Locate the cell with the specified text and output its (X, Y) center coordinate. 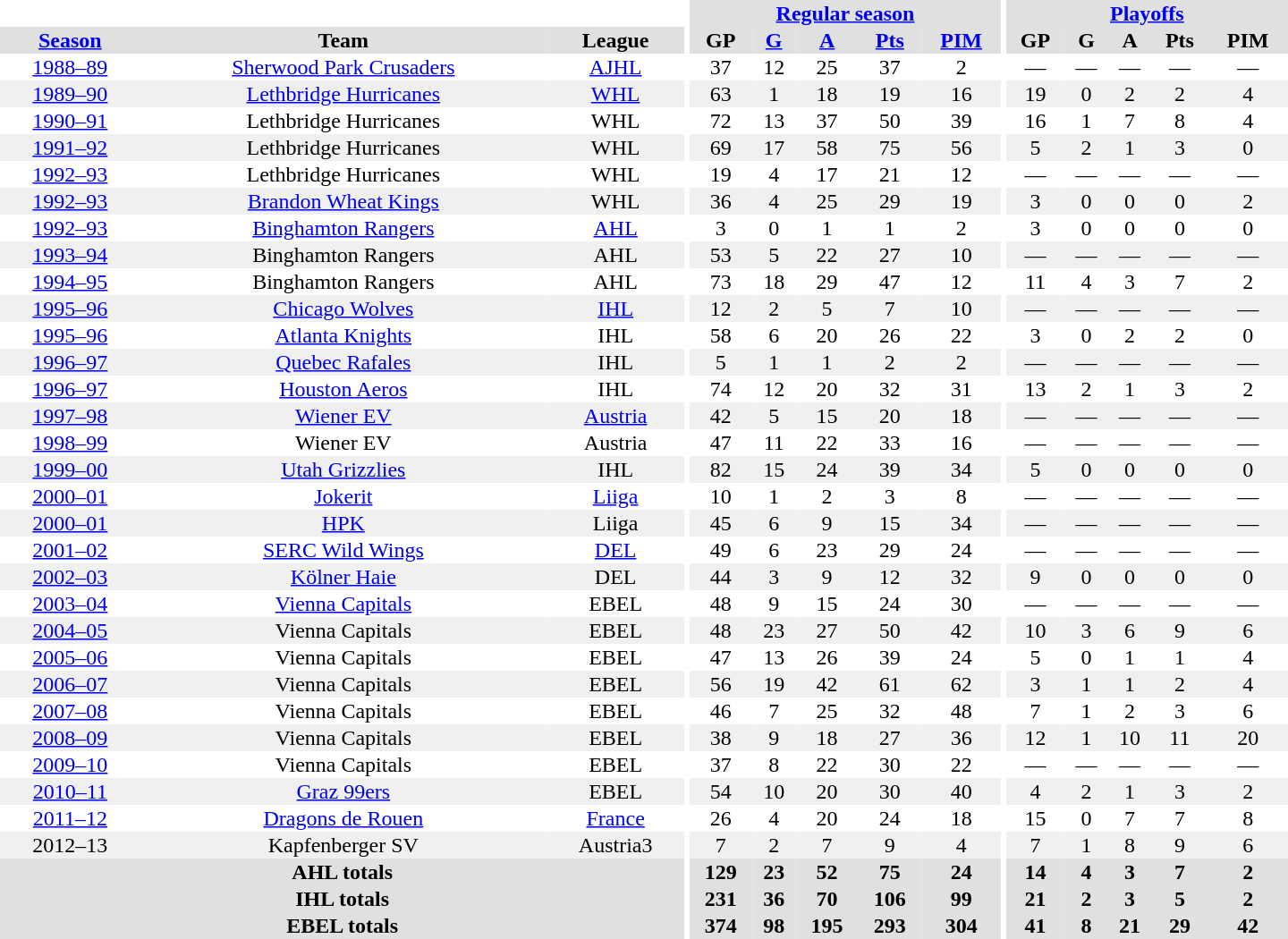
106 (890, 899)
League (615, 40)
2002–03 (70, 577)
70 (827, 899)
AJHL (615, 67)
38 (721, 738)
33 (890, 443)
61 (890, 684)
293 (890, 926)
2011–12 (70, 818)
52 (827, 872)
2001–02 (70, 550)
82 (721, 469)
Brandon Wheat Kings (343, 201)
2004–05 (70, 630)
2007–08 (70, 711)
73 (721, 282)
44 (721, 577)
1990–91 (70, 121)
Kölner Haie (343, 577)
31 (961, 389)
2008–09 (70, 738)
74 (721, 389)
45 (721, 523)
Team (343, 40)
AHL totals (342, 872)
Playoffs (1147, 13)
304 (961, 926)
France (615, 818)
14 (1036, 872)
40 (961, 791)
1994–95 (70, 282)
46 (721, 711)
2012–13 (70, 845)
1989–90 (70, 94)
Graz 99ers (343, 791)
2010–11 (70, 791)
Atlanta Knights (343, 335)
1993–94 (70, 255)
Austria3 (615, 845)
Kapfenberger SV (343, 845)
69 (721, 148)
195 (827, 926)
SERC Wild Wings (343, 550)
HPK (343, 523)
1997–98 (70, 416)
99 (961, 899)
Season (70, 40)
Jokerit (343, 496)
54 (721, 791)
Regular season (846, 13)
1998–99 (70, 443)
2003–04 (70, 604)
2009–10 (70, 765)
129 (721, 872)
374 (721, 926)
1999–00 (70, 469)
41 (1036, 926)
Chicago Wolves (343, 309)
EBEL totals (342, 926)
Quebec Rafales (343, 362)
Sherwood Park Crusaders (343, 67)
Utah Grizzlies (343, 469)
49 (721, 550)
1991–92 (70, 148)
62 (961, 684)
1988–89 (70, 67)
63 (721, 94)
98 (775, 926)
231 (721, 899)
Dragons de Rouen (343, 818)
2006–07 (70, 684)
IHL totals (342, 899)
53 (721, 255)
72 (721, 121)
2005–06 (70, 657)
Houston Aeros (343, 389)
